Extract the (X, Y) coordinate from the center of the cell holding the provided text.  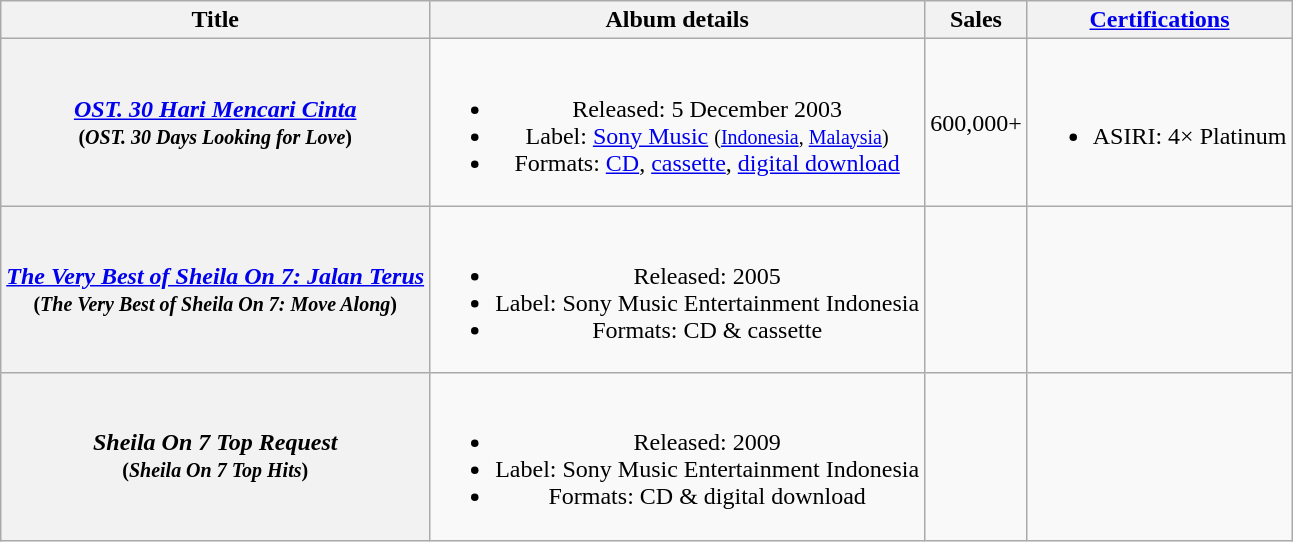
Sheila On 7 Top Request (Sheila On 7 Top Hits) (216, 456)
Certifications (1160, 20)
Released: 2009Label: Sony Music Entertainment IndonesiaFormats: CD & digital download (678, 456)
Released: 2005Label: Sony Music Entertainment IndonesiaFormats: CD & cassette (678, 290)
Sales (976, 20)
Released: 5 December 2003Label: Sony Music (Indonesia, Malaysia)Formats: CD, cassette, digital download (678, 122)
600,000+ (976, 122)
OST. 30 Hari Mencari Cinta (OST. 30 Days Looking for Love) (216, 122)
The Very Best of Sheila On 7: Jalan Terus (The Very Best of Sheila On 7: Move Along) (216, 290)
Album details (678, 20)
Title (216, 20)
ASIRI: 4× Platinum (1160, 122)
